Return (X, Y) of the center of cell containing provided text 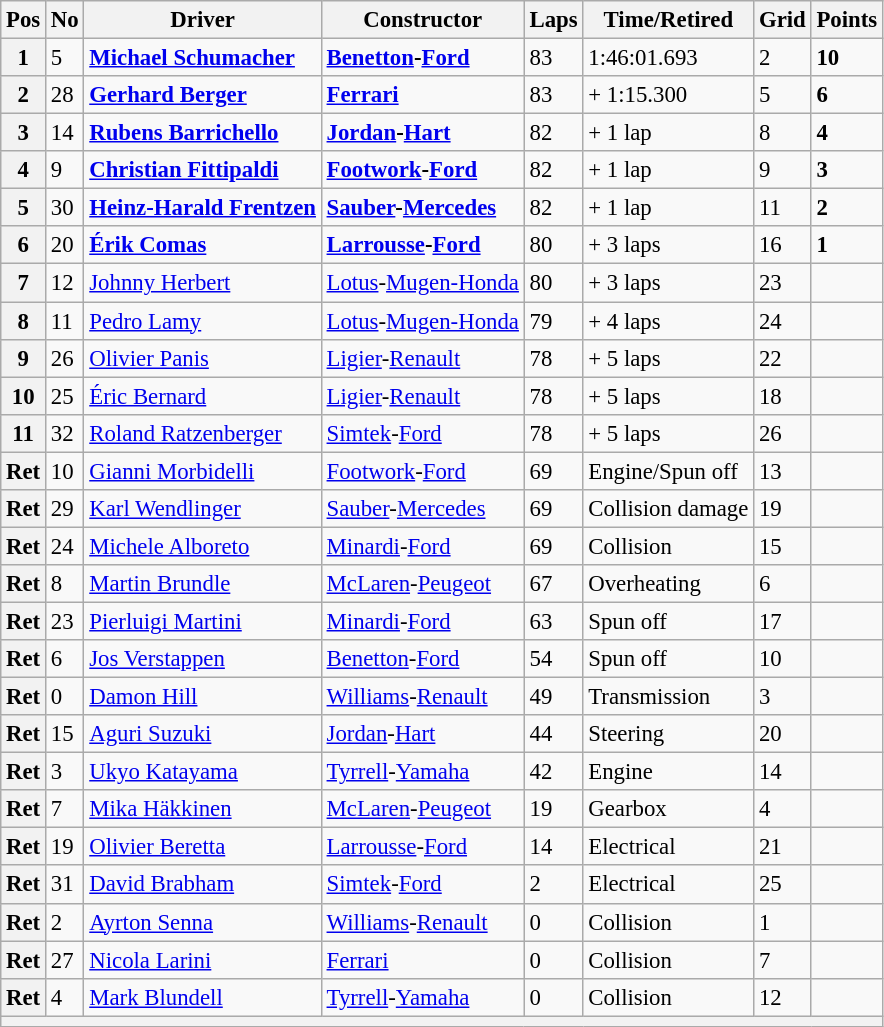
Laps (554, 20)
30 (65, 208)
17 (782, 621)
Michael Schumacher (202, 58)
Éric Bernard (202, 396)
Engine/Spun off (668, 471)
63 (554, 621)
Gianni Morbidelli (202, 471)
Heinz-Harald Frentzen (202, 208)
13 (782, 471)
Ukyo Katayama (202, 772)
Aguri Suzuki (202, 734)
Pedro Lamy (202, 321)
16 (782, 245)
32 (65, 433)
Constructor (422, 20)
1:46:01.693 (668, 58)
22 (782, 358)
Steering (668, 734)
Jos Verstappen (202, 659)
42 (554, 772)
Engine (668, 772)
18 (782, 396)
27 (65, 960)
Karl Wendlinger (202, 509)
Martin Brundle (202, 584)
49 (554, 697)
29 (65, 509)
David Brabham (202, 885)
Érik Comas (202, 245)
Nicola Larini (202, 960)
Olivier Panis (202, 358)
Points (846, 20)
Grid (782, 20)
Mika Häkkinen (202, 809)
21 (782, 847)
Rubens Barrichello (202, 133)
Johnny Herbert (202, 283)
Transmission (668, 697)
67 (554, 584)
54 (554, 659)
Christian Fittipaldi (202, 170)
Michele Alboreto (202, 546)
Overheating (668, 584)
Gerhard Berger (202, 95)
Collision damage (668, 509)
+ 1:15.300 (668, 95)
Olivier Beretta (202, 847)
Pierluigi Martini (202, 621)
Driver (202, 20)
+ 4 laps (668, 321)
44 (554, 734)
Ayrton Senna (202, 922)
Time/Retired (668, 20)
79 (554, 321)
Gearbox (668, 809)
Damon Hill (202, 697)
Roland Ratzenberger (202, 433)
Mark Blundell (202, 997)
31 (65, 885)
Pos (24, 20)
No (65, 20)
28 (65, 95)
